Provide the (x, y) coordinate of the cell's center where the given text is located.  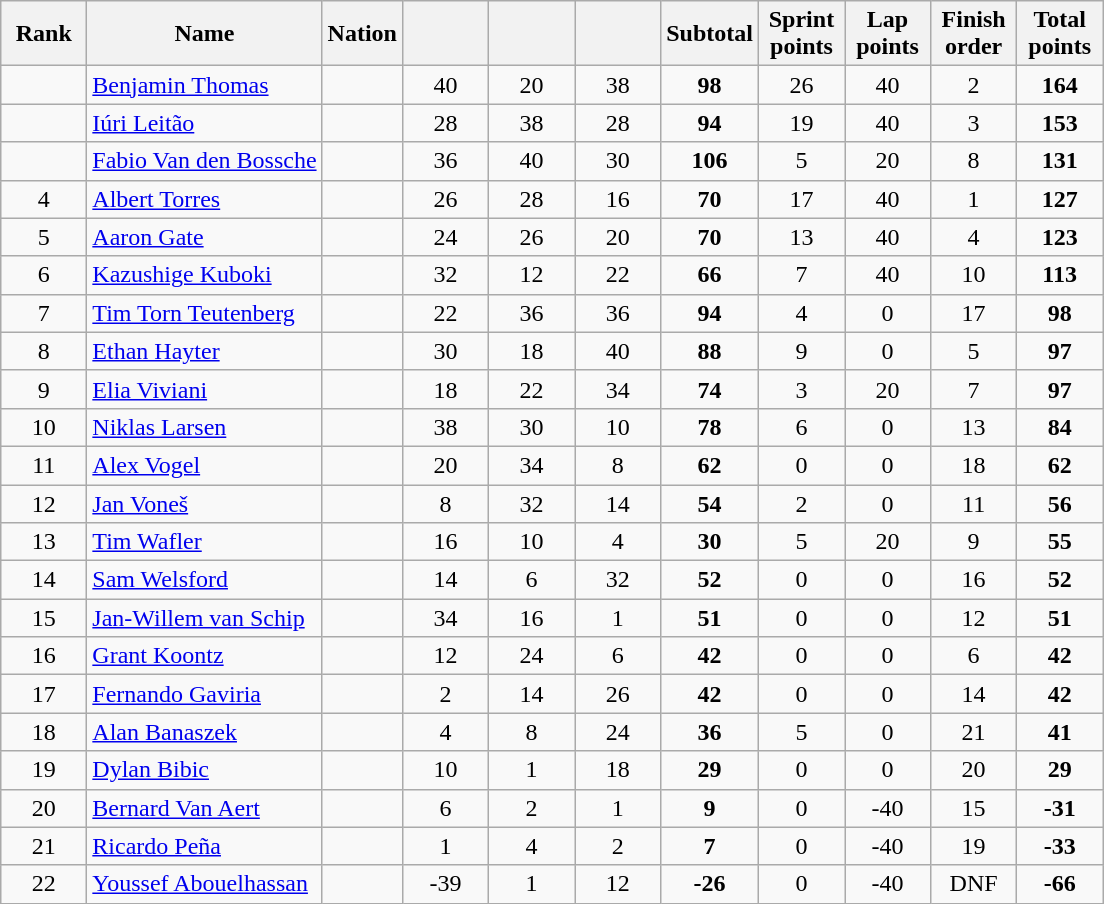
-26 (710, 884)
Grant Koontz (204, 656)
-31 (1060, 808)
56 (1060, 503)
88 (710, 351)
Ricardo Peña (204, 846)
-66 (1060, 884)
Name (204, 34)
Finish order (974, 34)
Elia Viviani (204, 389)
-39 (445, 884)
131 (1060, 161)
Tim Wafler (204, 542)
Sam Welsford (204, 580)
Benjamin Thomas (204, 85)
Aaron Gate (204, 237)
DNF (974, 884)
Bernard Van Aert (204, 808)
Fernando Gaviria (204, 694)
84 (1060, 427)
Fabio Van den Bossche (204, 161)
Alan Banaszek (204, 732)
Lap points (887, 34)
66 (710, 275)
55 (1060, 542)
113 (1060, 275)
74 (710, 389)
123 (1060, 237)
Albert Torres (204, 199)
Sprint points (801, 34)
78 (710, 427)
Rank (44, 34)
Jan-Willem van Schip (204, 618)
Ethan Hayter (204, 351)
127 (1060, 199)
Nation (362, 34)
Alex Vogel (204, 465)
Kazushige Kuboki (204, 275)
164 (1060, 85)
41 (1060, 732)
Tim Torn Teutenberg (204, 313)
Total points (1060, 34)
Niklas Larsen (204, 427)
-33 (1060, 846)
Youssef Abouelhassan (204, 884)
Subtotal (710, 34)
106 (710, 161)
Dylan Bibic (204, 770)
153 (1060, 123)
Jan Voneš (204, 503)
54 (710, 503)
Iúri Leitão (204, 123)
